Identify which cell holds the provided text, then report its (X, Y) central coordinate. 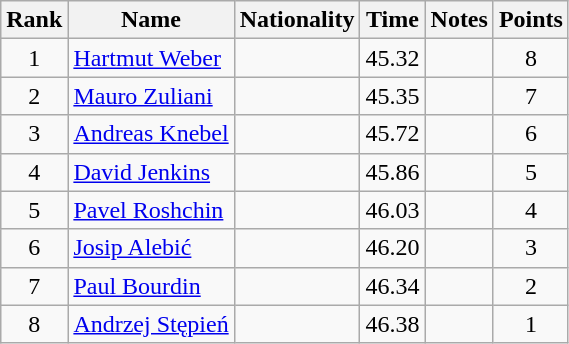
Pavel Roshchin (151, 210)
Hartmut Weber (151, 58)
46.03 (392, 210)
45.86 (392, 172)
David Jenkins (151, 172)
Paul Bourdin (151, 286)
46.20 (392, 248)
Andreas Knebel (151, 134)
Rank (34, 20)
Time (392, 20)
46.38 (392, 324)
Points (530, 20)
Josip Alebić (151, 248)
Notes (459, 20)
Mauro Zuliani (151, 96)
46.34 (392, 286)
45.32 (392, 58)
Nationality (297, 20)
45.72 (392, 134)
Andrzej Stępień (151, 324)
45.35 (392, 96)
Name (151, 20)
